Provide the [x, y] coordinate of the cell's center where the given text is located.  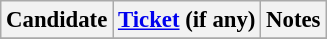
Candidate [57, 20]
Notes [294, 20]
Ticket (if any) [187, 20]
